For the text-containing cell, return its midpoint in [X, Y] coordinate format. 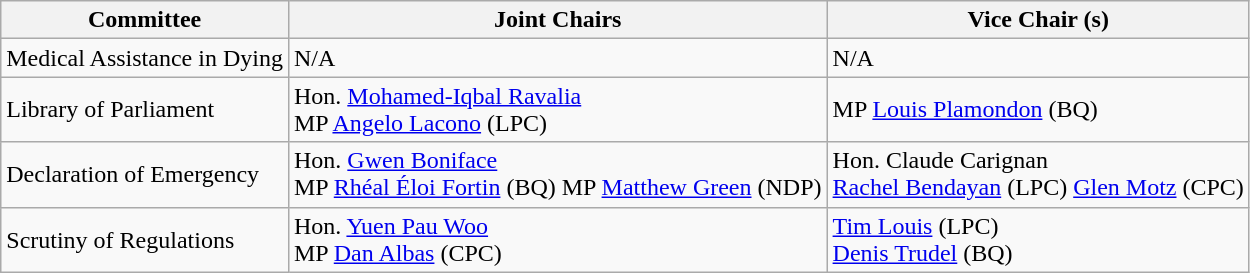
Library of Parliament [145, 110]
Medical Assistance in Dying [145, 58]
Hon. Claude CarignanRachel Bendayan (LPC) Glen Motz (CPC) [1038, 174]
MP Louis Plamondon (BQ) [1038, 110]
Hon. Mohamed-Iqbal RavaliaMP Angelo Lacono (LPC) [558, 110]
Declaration of Emergency [145, 174]
Joint Chairs [558, 20]
Committee [145, 20]
Tim Louis (LPC)Denis Trudel (BQ) [1038, 240]
Scrutiny of Regulations [145, 240]
Hon. Gwen BonifaceMP Rhéal Éloi Fortin (BQ) MP Matthew Green (NDP) [558, 174]
Vice Chair (s) [1038, 20]
Hon. Yuen Pau WooMP Dan Albas (CPC) [558, 240]
